Output the (X, Y) coordinate of the center of the cell containing the given text.  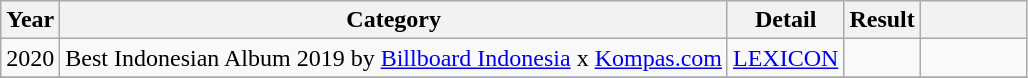
Result (882, 20)
Detail (785, 20)
LEXICON (785, 58)
Year (30, 20)
Category (394, 20)
2020 (30, 58)
Best Indonesian Album 2019 by Billboard Indonesia x Kompas.com (394, 58)
